Locate the cell with the specified text and output its [X, Y] center coordinate. 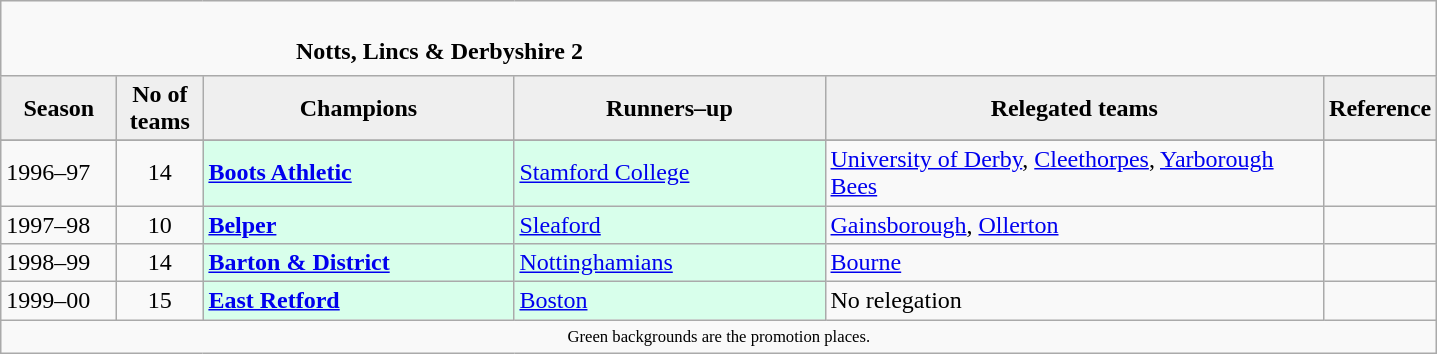
East Retford [358, 301]
1997–98 [59, 225]
Champions [358, 108]
No relegation [1074, 301]
Relegated teams [1074, 108]
Boston [670, 301]
1996–97 [59, 172]
Belper [358, 225]
Runners–up [670, 108]
1998–99 [59, 263]
1999–00 [59, 301]
Bourne [1074, 263]
Sleaford [670, 225]
Stamford College [670, 172]
University of Derby, Cleethorpes, Yarborough Bees [1074, 172]
Nottinghamians [670, 263]
15 [160, 301]
Green backgrounds are the promotion places. [719, 336]
Reference [1380, 108]
No of teams [160, 108]
Boots Athletic [358, 172]
Gainsborough, Ollerton [1074, 225]
Barton & District [358, 263]
Season [59, 108]
10 [160, 225]
